Capture the cell that displays the provided text and extract its (X, Y) central coordinate. 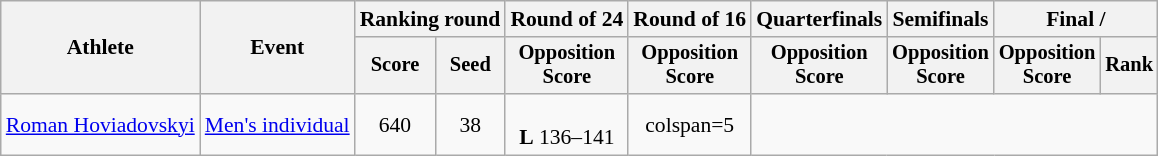
Score (396, 66)
Men's individual (278, 124)
Roman Hoviadovskyi (100, 124)
Semifinals (940, 19)
Seed (470, 66)
colspan=5 (690, 124)
L 136–141 (566, 124)
Ranking round (430, 19)
Athlete (100, 48)
Rank (1129, 66)
640 (396, 124)
38 (470, 124)
Event (278, 48)
Quarterfinals (819, 19)
Round of 24 (566, 19)
Final / (1076, 19)
Round of 16 (690, 19)
